Scan for the cell matching the given text and deliver its [x, y] coordinate at center. 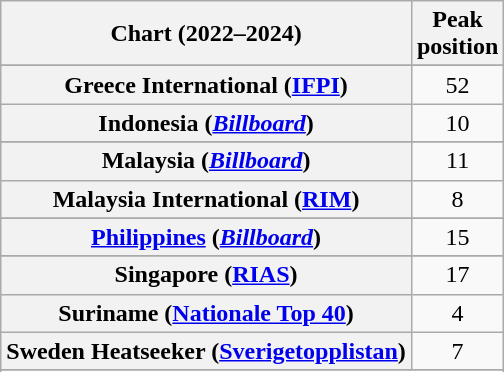
Sweden Heatseeker (Sverigetopplistan) [206, 351]
Philippines (Billboard) [206, 237]
11 [457, 161]
52 [457, 85]
Greece International (IFPI) [206, 85]
Chart (2022–2024) [206, 34]
Singapore (RIAS) [206, 275]
Indonesia (Billboard) [206, 123]
Malaysia International (RIM) [206, 199]
7 [457, 351]
8 [457, 199]
10 [457, 123]
15 [457, 237]
Suriname (Nationale Top 40) [206, 313]
Malaysia (Billboard) [206, 161]
17 [457, 275]
4 [457, 313]
Peakposition [457, 34]
